From the cell containing the given text, extract its center point as (x, y) coordinate. 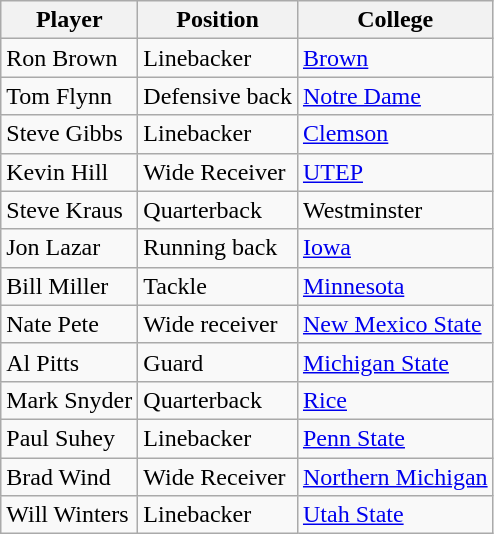
Northern Michigan (395, 477)
UTEP (395, 172)
Al Pitts (70, 362)
Tom Flynn (70, 96)
Guard (218, 362)
Steve Gibbs (70, 134)
Steve Kraus (70, 210)
Brad Wind (70, 477)
Michigan State (395, 362)
Utah State (395, 515)
Nate Pete (70, 324)
Westminster (395, 210)
Rice (395, 400)
Ron Brown (70, 58)
Notre Dame (395, 96)
Bill Miller (70, 286)
Mark Snyder (70, 400)
Jon Lazar (70, 248)
Position (218, 20)
Penn State (395, 438)
Player (70, 20)
Will Winters (70, 515)
Wide receiver (218, 324)
Defensive back (218, 96)
College (395, 20)
Minnesota (395, 286)
Kevin Hill (70, 172)
Running back (218, 248)
Brown (395, 58)
Iowa (395, 248)
New Mexico State (395, 324)
Clemson (395, 134)
Tackle (218, 286)
Paul Suhey (70, 438)
